Return the (X, Y) coordinate for the center point of the cell that contains the specified text.  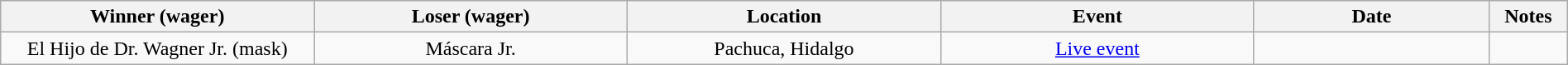
El Hijo de Dr. Wagner Jr. (mask) (157, 48)
Event (1097, 17)
Notes (1528, 17)
Live event (1097, 48)
Winner (wager) (157, 17)
Location (784, 17)
Máscara Jr. (471, 48)
Date (1371, 17)
Loser (wager) (471, 17)
Pachuca, Hidalgo (784, 48)
